From the cell containing the given text, extract its center point as [X, Y] coordinate. 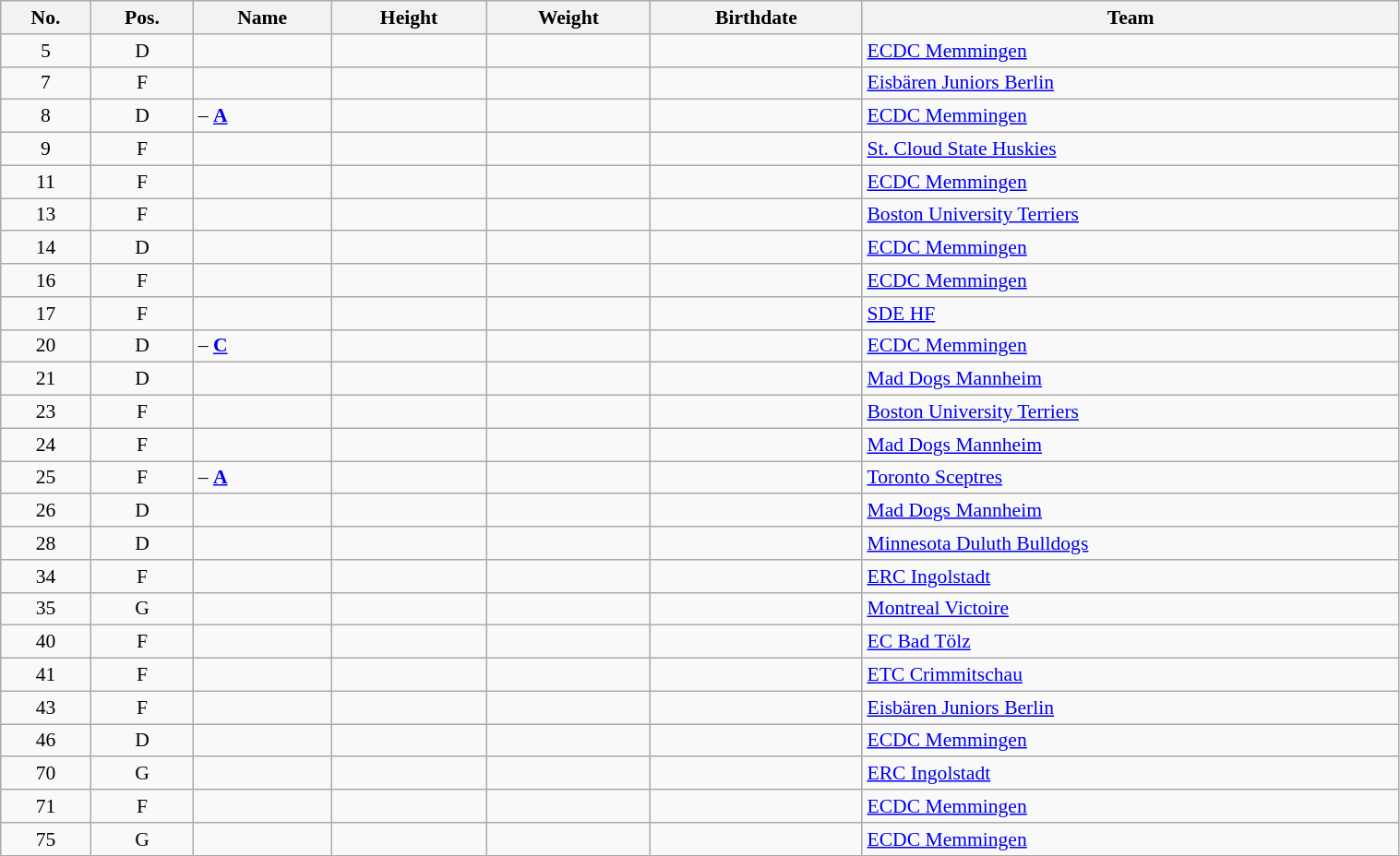
75 [46, 839]
11 [46, 182]
9 [46, 149]
71 [46, 806]
Minnesota Duluth Bulldogs [1131, 543]
34 [46, 577]
41 [46, 675]
13 [46, 215]
SDE HF [1131, 314]
20 [46, 346]
70 [46, 774]
16 [46, 280]
21 [46, 379]
Team [1131, 18]
5 [46, 51]
35 [46, 609]
Montreal Victoire [1131, 609]
28 [46, 543]
23 [46, 412]
St. Cloud State Huskies [1131, 149]
14 [46, 248]
No. [46, 18]
Name [262, 18]
17 [46, 314]
EC Bad Tölz [1131, 642]
25 [46, 478]
7 [46, 83]
46 [46, 741]
ETC Crimmitschau [1131, 675]
Toronto Sceptres [1131, 478]
Weight [568, 18]
Height [410, 18]
Pos. [142, 18]
– C [262, 346]
26 [46, 511]
8 [46, 116]
43 [46, 707]
24 [46, 445]
40 [46, 642]
Birthdate [756, 18]
